Locate the cell with the specified text and output its (X, Y) center coordinate. 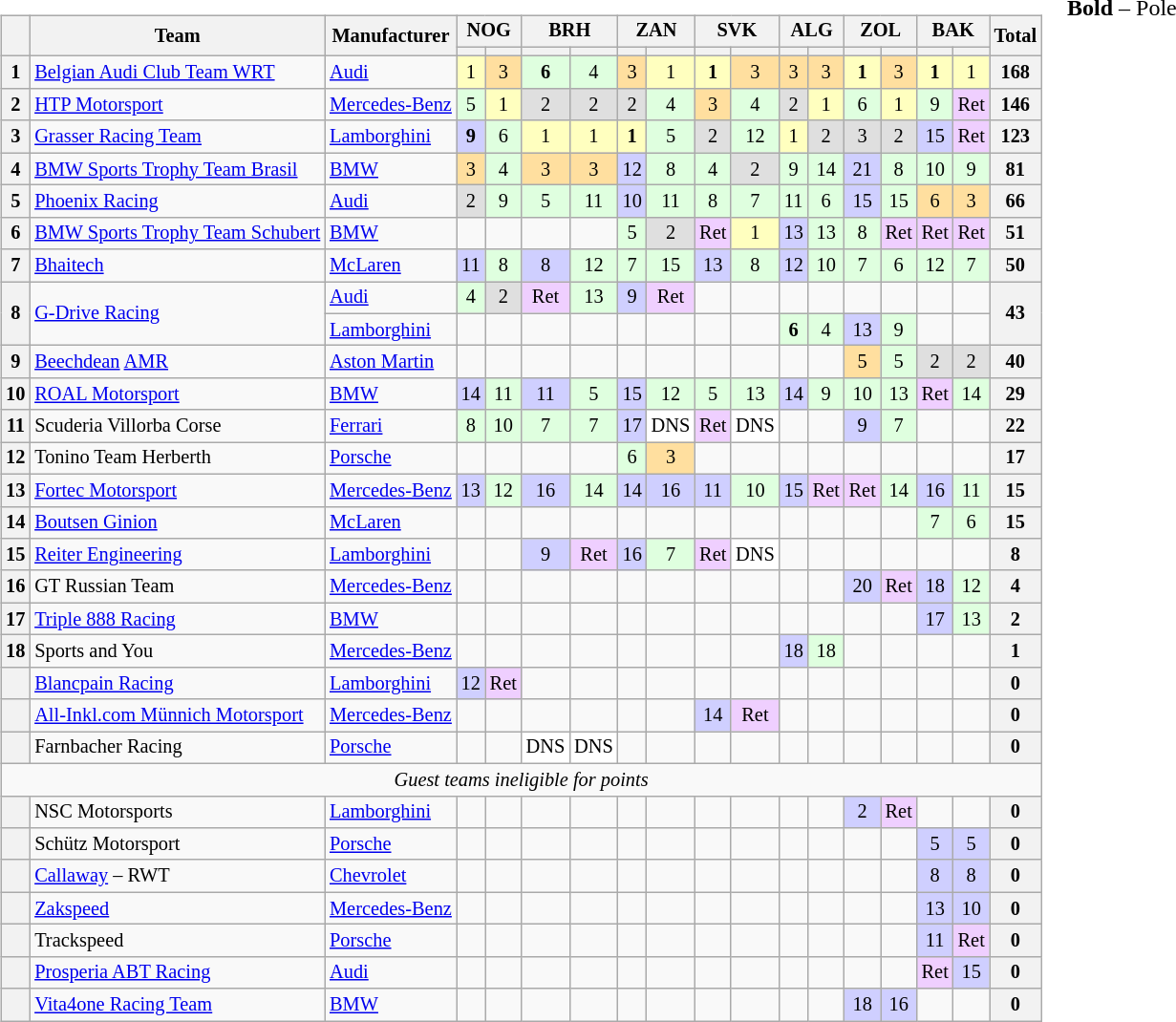
NOG (489, 32)
Total (1016, 36)
Tonino Team Herberth (178, 458)
Blancpain Racing (178, 683)
66 (1016, 202)
BMW Sports Trophy Team Brasil (178, 169)
50 (1016, 266)
Aston Martin (391, 362)
Callaway – RWT (178, 876)
ROAL Motorsport (178, 394)
ZAN (657, 32)
29 (1016, 394)
22 (1016, 426)
Bhaitech (178, 266)
NSC Motorsports (178, 812)
BRH (569, 32)
Belgian Audi Club Team WRT (178, 73)
Reiter Engineering (178, 555)
Prosperia ABT Racing (178, 972)
ZOL (881, 32)
GT Russian Team (178, 586)
Ferrari (391, 426)
Chevrolet (391, 876)
Grasser Racing Team (178, 137)
Zakspeed (178, 908)
168 (1016, 73)
146 (1016, 105)
51 (1016, 233)
Vita4one Racing Team (178, 1005)
43 (1016, 313)
Sports and You (178, 651)
G-Drive Racing (178, 313)
20 (863, 586)
21 (863, 169)
HTP Motorsport (178, 105)
Scuderia Villorba Corse (178, 426)
BMW Sports Trophy Team Schubert (178, 233)
Team (178, 36)
Beechdean AMR (178, 362)
Boutsen Ginion (178, 522)
Schütz Motorsport (178, 844)
ALG (812, 32)
Phoenix Racing (178, 202)
Triple 888 Racing (178, 619)
123 (1016, 137)
Guest teams ineligible for points (522, 779)
Farnbacher Racing (178, 748)
SVK (737, 32)
Manufacturer (391, 36)
81 (1016, 169)
All-Inkl.com Münnich Motorsport (178, 715)
BAK (953, 32)
40 (1016, 362)
Fortec Motorsport (178, 490)
Trackspeed (178, 941)
